From the cell containing the given text, extract its center point as [x, y] coordinate. 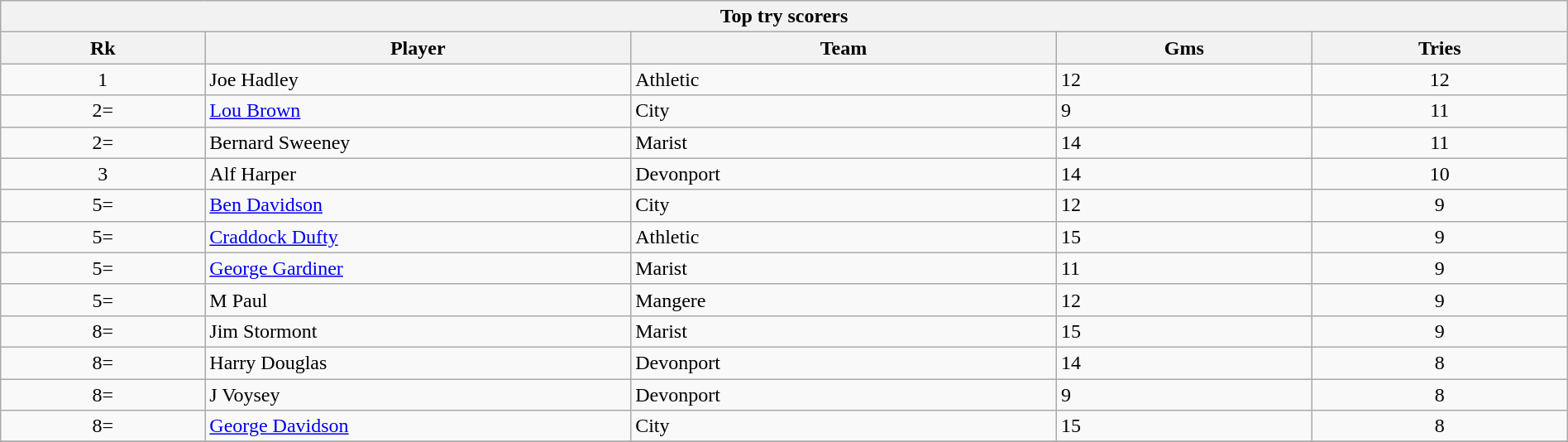
Top try scorers [784, 17]
Rk [103, 48]
George Gardiner [418, 268]
Jim Stormont [418, 331]
Player [418, 48]
10 [1439, 174]
Lou Brown [418, 111]
Craddock Dufty [418, 237]
Ben Davidson [418, 205]
J Voysey [418, 395]
Tries [1439, 48]
3 [103, 174]
George Davidson [418, 426]
Team [844, 48]
Gms [1184, 48]
M Paul [418, 300]
Joe Hadley [418, 79]
Bernard Sweeney [418, 142]
1 [103, 79]
Mangere [844, 300]
Alf Harper [418, 174]
Harry Douglas [418, 363]
